Extract the [x, y] coordinate from the center of the cell holding the provided text.  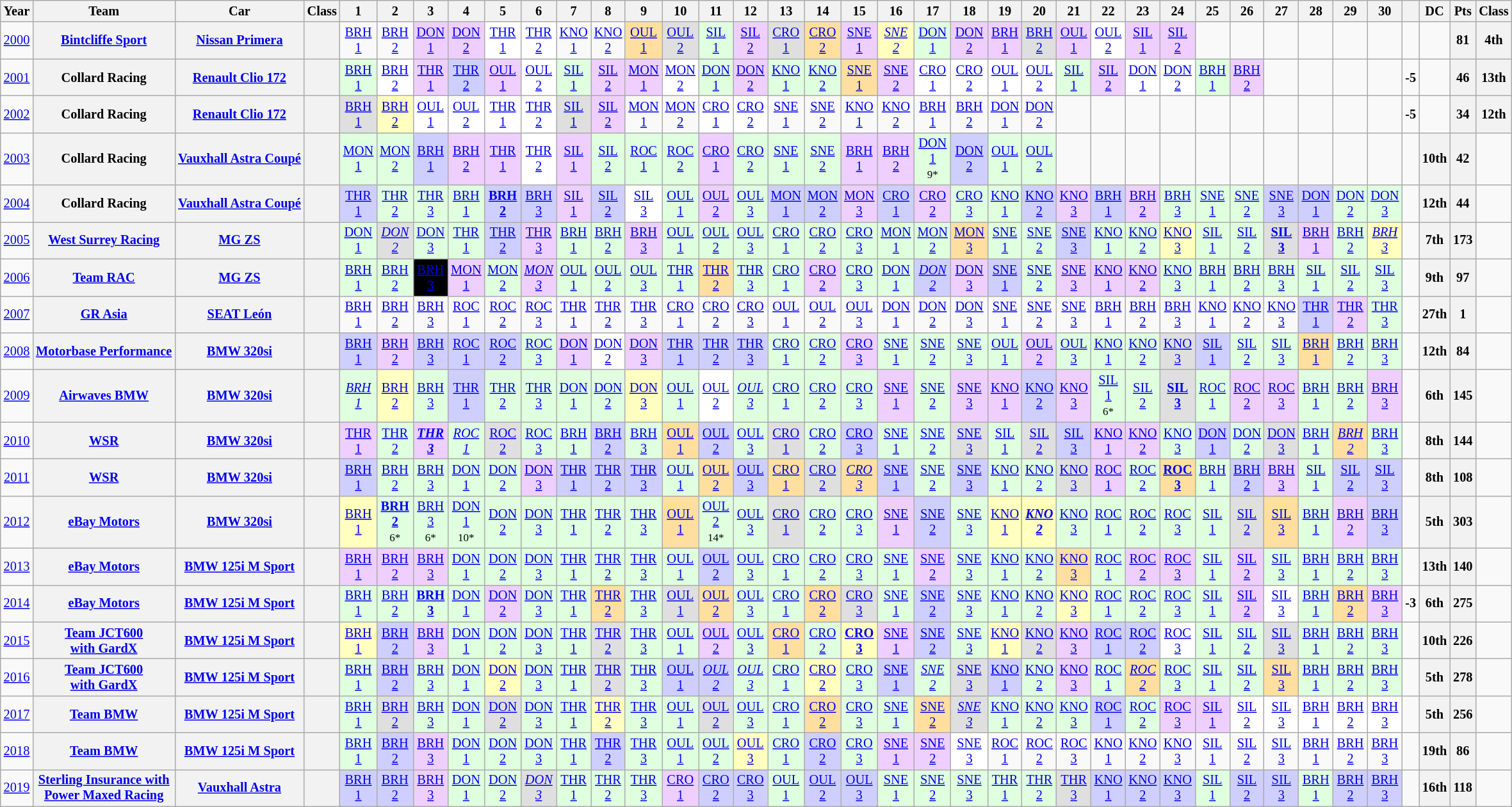
GR Asia [104, 314]
144 [1463, 441]
2014 [17, 603]
8 [608, 11]
86 [1463, 751]
275 [1463, 603]
2011 [17, 477]
29 [1351, 11]
25 [1212, 11]
Team RAC [104, 277]
278 [1463, 677]
BRH36* [430, 522]
BRH26* [394, 522]
256 [1463, 714]
28 [1316, 11]
SEAT León [240, 314]
21 [1074, 11]
2012 [17, 522]
27 [1281, 11]
84 [1463, 351]
7 [574, 11]
81 [1463, 40]
2016 [17, 677]
DON110* [466, 522]
22 [1109, 11]
44 [1463, 204]
SIL16* [1109, 396]
2010 [17, 441]
Nissan Primera [240, 40]
2004 [17, 204]
Vauxhall Astra [240, 788]
Team [104, 11]
2007 [17, 314]
2000 [17, 40]
19 [1005, 11]
2013 [17, 567]
2009 [17, 396]
23 [1142, 11]
13 [786, 11]
19th [1435, 751]
16th [1435, 788]
-3 [1410, 603]
4th [1493, 40]
173 [1463, 240]
6 [539, 11]
2002 [17, 114]
DON19* [932, 159]
9th [1435, 277]
16 [895, 11]
2017 [17, 714]
17 [932, 11]
46 [1463, 77]
OUL214* [716, 522]
97 [1463, 277]
226 [1463, 640]
140 [1463, 567]
DC [1435, 11]
26 [1247, 11]
9 [643, 11]
42 [1463, 159]
Car [240, 11]
10 [680, 11]
34 [1463, 114]
Motorbase Performance [104, 351]
303 [1463, 522]
2006 [17, 277]
3 [430, 11]
West Surrey Racing [104, 240]
7th [1435, 240]
5 [502, 11]
11 [716, 11]
15 [859, 11]
2018 [17, 751]
Sterling Insurance withPower Maxed Racing [104, 788]
18 [970, 11]
108 [1463, 477]
2 [394, 11]
2008 [17, 351]
4 [466, 11]
Pts [1463, 11]
2005 [17, 240]
2001 [17, 77]
12 [751, 11]
2015 [17, 640]
Airwaves BMW [104, 396]
24 [1177, 11]
2003 [17, 159]
2019 [17, 788]
145 [1463, 396]
118 [1463, 788]
Year [17, 11]
30 [1385, 11]
14 [822, 11]
27th [1435, 314]
20 [1039, 11]
Bintcliffe Sport [104, 40]
